Capture the cell that displays the provided text and extract its (x, y) central coordinate. 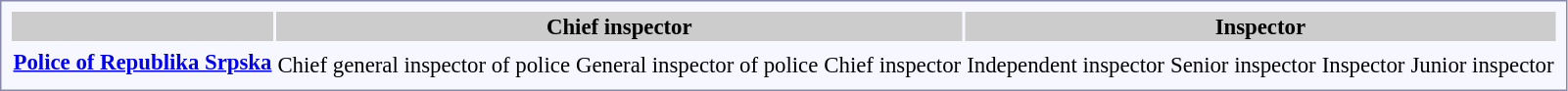
Senior inspector (1243, 65)
Police of Republika Srpska (143, 62)
General inspector of police (696, 65)
Chief general inspector of police (424, 65)
Junior inspector (1483, 65)
Independent inspector (1066, 65)
